Find where the given text appears and provide that cell's center as [X, Y] coordinate. 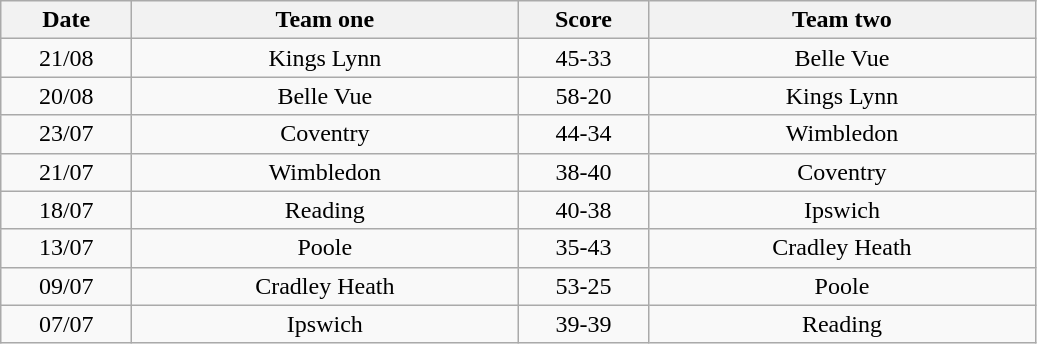
39-39 [584, 324]
07/07 [66, 324]
18/07 [66, 210]
Team two [842, 20]
53-25 [584, 286]
40-38 [584, 210]
13/07 [66, 248]
58-20 [584, 96]
38-40 [584, 172]
35-43 [584, 248]
23/07 [66, 134]
Score [584, 20]
44-34 [584, 134]
20/08 [66, 96]
45-33 [584, 58]
Date [66, 20]
Team one [325, 20]
09/07 [66, 286]
21/08 [66, 58]
21/07 [66, 172]
